Capture the cell that displays the provided text and extract its (x, y) central coordinate. 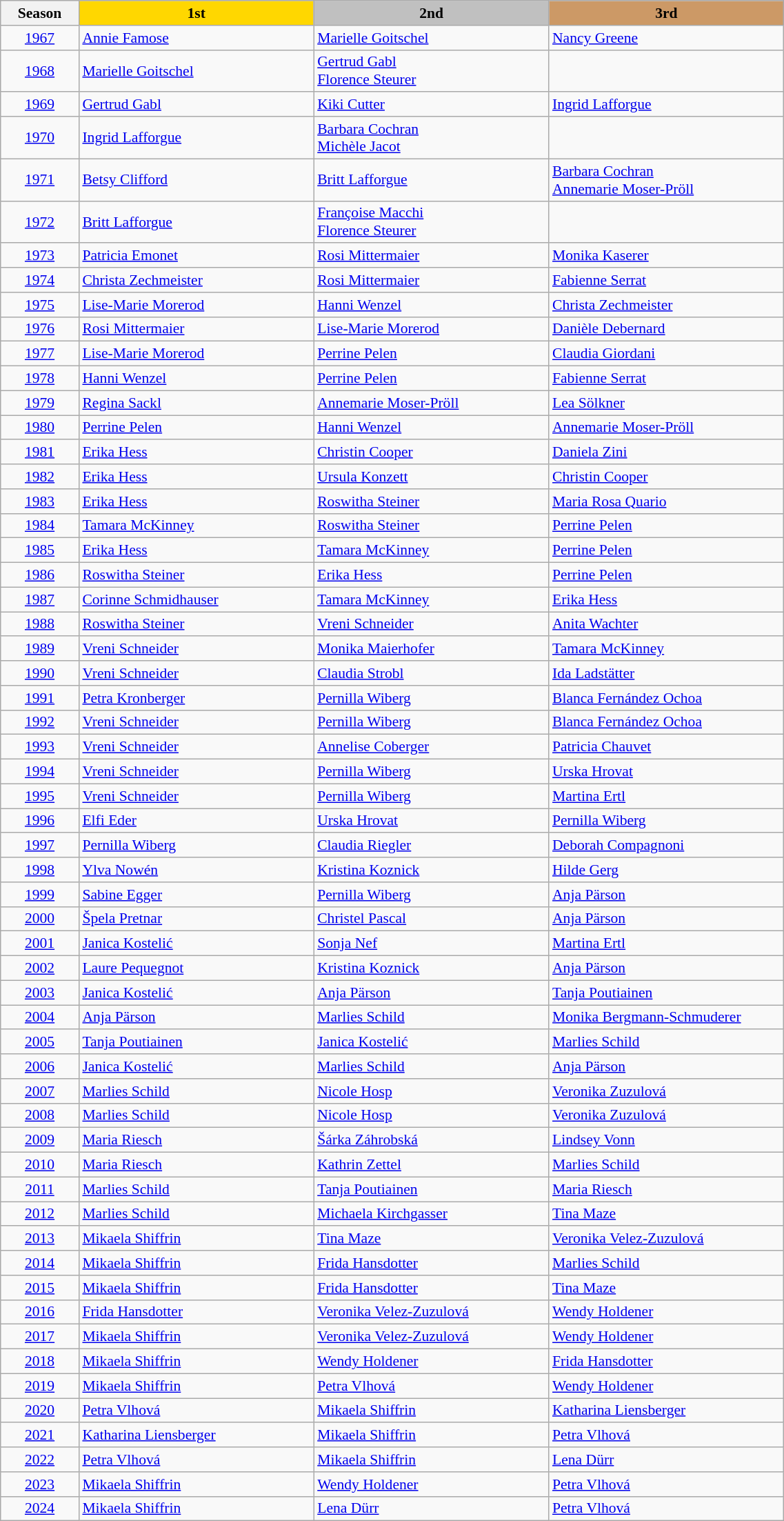
2024 (40, 1509)
1st (196, 13)
Laure Pequegnot (196, 968)
2019 (40, 1386)
2008 (40, 1115)
1996 (40, 821)
2016 (40, 1312)
Anita Wachter (666, 624)
1980 (40, 428)
2009 (40, 1140)
Barbara Cochran Michèle Jacot (432, 138)
1971 (40, 179)
1979 (40, 403)
1991 (40, 698)
2002 (40, 968)
Patricia Chauvet (666, 747)
1998 (40, 870)
1973 (40, 256)
Ursula Konzett (432, 477)
Daniela Zini (666, 453)
Maria Rosa Quario (666, 501)
2023 (40, 1484)
Gertrud Gabl (196, 105)
2010 (40, 1165)
1983 (40, 501)
1994 (40, 772)
Patricia Emonet (196, 256)
Petra Kronberger (196, 698)
2013 (40, 1239)
2000 (40, 919)
2011 (40, 1189)
1968 (40, 70)
1995 (40, 796)
1986 (40, 575)
2001 (40, 944)
Claudia Giordani (666, 354)
Deborah Compagnoni (666, 846)
2007 (40, 1091)
Monika Kaserer (666, 256)
2014 (40, 1263)
1981 (40, 453)
2004 (40, 1017)
Annelise Coberger (432, 747)
Ida Ladstätter (666, 673)
Hilde Gerg (666, 870)
Šárka Záhrobská (432, 1140)
1982 (40, 477)
Kathrin Zettel (432, 1165)
1974 (40, 280)
1997 (40, 846)
2005 (40, 1042)
2006 (40, 1066)
1978 (40, 379)
Elfi Eder (196, 821)
Barbara Cochran Annemarie Moser-Pröll (666, 179)
1990 (40, 673)
2017 (40, 1337)
Claudia Strobl (432, 673)
Danièle Debernard (666, 329)
Monika Maierhofer (432, 649)
Monika Bergmann-Schmuderer (666, 1017)
1967 (40, 38)
1984 (40, 526)
Sonja Nef (432, 944)
1985 (40, 550)
1972 (40, 222)
Claudia Riegler (432, 846)
2003 (40, 993)
Corinne Schmidhauser (196, 599)
2022 (40, 1460)
2015 (40, 1288)
2021 (40, 1435)
Lea Sölkner (666, 403)
Nancy Greene (666, 38)
Lindsey Vonn (666, 1140)
1976 (40, 329)
Michaela Kirchgasser (432, 1214)
Kiki Cutter (432, 105)
Ylva Nowén (196, 870)
1977 (40, 354)
1989 (40, 649)
1999 (40, 895)
Regina Sackl (196, 403)
Françoise Macchi Florence Steurer (432, 222)
Gertrud Gabl Florence Steurer (432, 70)
Špela Pretnar (196, 919)
2020 (40, 1411)
1988 (40, 624)
Sabine Egger (196, 895)
2018 (40, 1362)
1975 (40, 305)
Christel Pascal (432, 919)
Betsy Clifford (196, 179)
1970 (40, 138)
1987 (40, 599)
Season (40, 13)
1969 (40, 105)
1993 (40, 747)
3rd (666, 13)
2012 (40, 1214)
1992 (40, 722)
Annie Famose (196, 38)
2nd (432, 13)
